Capture the cell that displays the provided text and extract its (x, y) central coordinate. 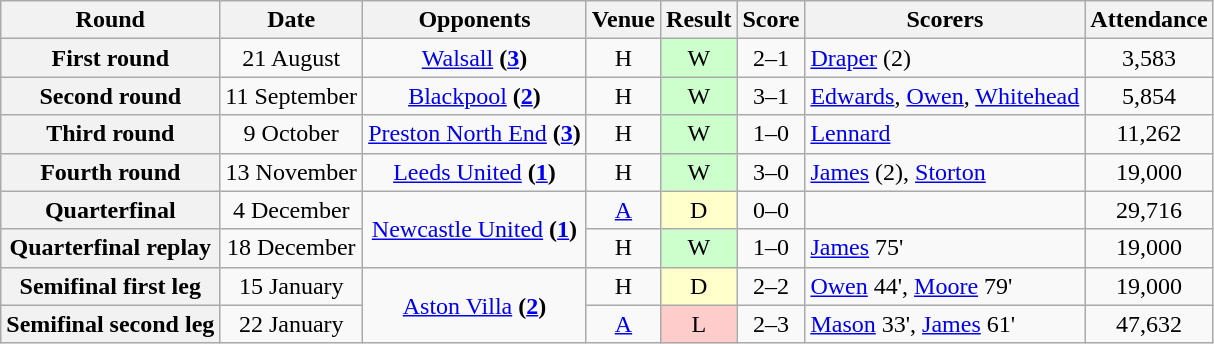
47,632 (1149, 324)
3,583 (1149, 58)
Result (699, 20)
11,262 (1149, 134)
L (699, 324)
0–0 (771, 210)
Score (771, 20)
9 October (292, 134)
22 January (292, 324)
Opponents (475, 20)
Round (110, 20)
Fourth round (110, 172)
Second round (110, 96)
James 75' (945, 248)
Owen 44', Moore 79' (945, 286)
5,854 (1149, 96)
2–2 (771, 286)
Blackpool (2) (475, 96)
Mason 33', James 61' (945, 324)
Quarterfinal (110, 210)
Aston Villa (2) (475, 305)
James (2), Storton (945, 172)
Edwards, Owen, Whitehead (945, 96)
13 November (292, 172)
21 August (292, 58)
18 December (292, 248)
Quarterfinal replay (110, 248)
2–1 (771, 58)
Preston North End (3) (475, 134)
Newcastle United (1) (475, 229)
Semifinal second leg (110, 324)
Date (292, 20)
Scorers (945, 20)
Venue (623, 20)
3–0 (771, 172)
Third round (110, 134)
29,716 (1149, 210)
11 September (292, 96)
4 December (292, 210)
First round (110, 58)
Walsall (3) (475, 58)
3–1 (771, 96)
Leeds United (1) (475, 172)
15 January (292, 286)
Semifinal first leg (110, 286)
Attendance (1149, 20)
Draper (2) (945, 58)
Lennard (945, 134)
2–3 (771, 324)
